Determine the (X, Y) coordinate at the center of the cell enclosing the given text.  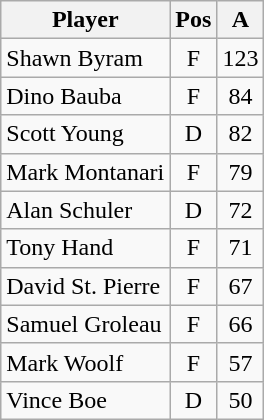
Mark Woolf (86, 362)
50 (240, 400)
Alan Schuler (86, 210)
82 (240, 134)
84 (240, 96)
Dino Bauba (86, 96)
Samuel Groleau (86, 324)
Tony Hand (86, 248)
A (240, 20)
66 (240, 324)
67 (240, 286)
Player (86, 20)
Shawn Byram (86, 58)
Mark Montanari (86, 172)
72 (240, 210)
79 (240, 172)
71 (240, 248)
123 (240, 58)
57 (240, 362)
Vince Boe (86, 400)
Scott Young (86, 134)
David St. Pierre (86, 286)
Pos (194, 20)
